Output the [x, y] coordinate of the center of the cell containing the given text.  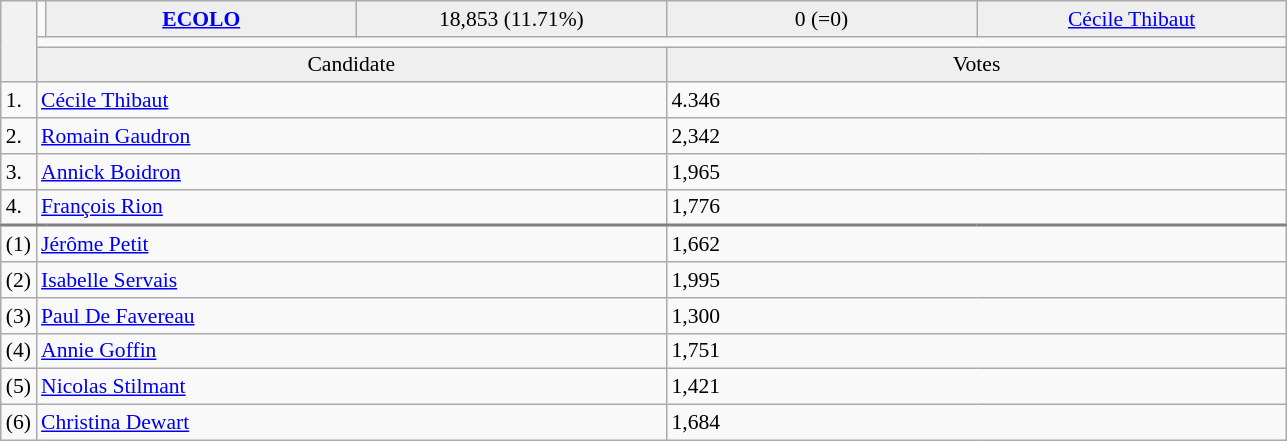
1. [18, 101]
(2) [18, 280]
2. [18, 136]
Candidate [351, 65]
1,684 [976, 423]
2,342 [976, 136]
1,421 [976, 387]
ECOLO [201, 19]
18,853 (11.71%) [511, 19]
3. [18, 172]
Jérôme Petit [351, 244]
Christina Dewart [351, 423]
1,751 [976, 351]
Nicolas Stilmant [351, 387]
1,965 [976, 172]
4.346 [976, 101]
1,776 [976, 207]
1,300 [976, 316]
(4) [18, 351]
(3) [18, 316]
(5) [18, 387]
0 (=0) [821, 19]
Paul De Favereau [351, 316]
Annie Goffin [351, 351]
Isabelle Servais [351, 280]
4. [18, 207]
François Rion [351, 207]
Votes [976, 65]
1,995 [976, 280]
Annick Boidron [351, 172]
Romain Gaudron [351, 136]
(6) [18, 423]
1,662 [976, 244]
(1) [18, 244]
